Output the [X, Y] coordinate of the center of the cell containing the given text.  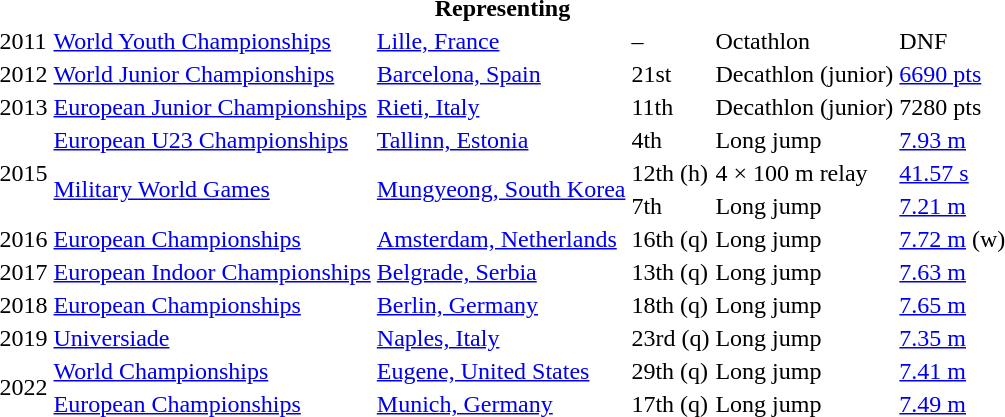
Belgrade, Serbia [501, 272]
4 × 100 m relay [804, 173]
Lille, France [501, 41]
7th [670, 206]
Octathlon [804, 41]
Berlin, Germany [501, 305]
European Junior Championships [212, 107]
12th (h) [670, 173]
Rieti, Italy [501, 107]
Eugene, United States [501, 371]
21st [670, 74]
European Indoor Championships [212, 272]
Tallinn, Estonia [501, 140]
13th (q) [670, 272]
European U23 Championships [212, 140]
29th (q) [670, 371]
– [670, 41]
Universiade [212, 338]
Amsterdam, Netherlands [501, 239]
16th (q) [670, 239]
4th [670, 140]
Naples, Italy [501, 338]
World Youth Championships [212, 41]
Mungyeong, South Korea [501, 190]
23rd (q) [670, 338]
World Junior Championships [212, 74]
Barcelona, Spain [501, 74]
18th (q) [670, 305]
World Championships [212, 371]
Military World Games [212, 190]
11th [670, 107]
